Search for the cell housing the specified text and yield its [X, Y] center coordinate. 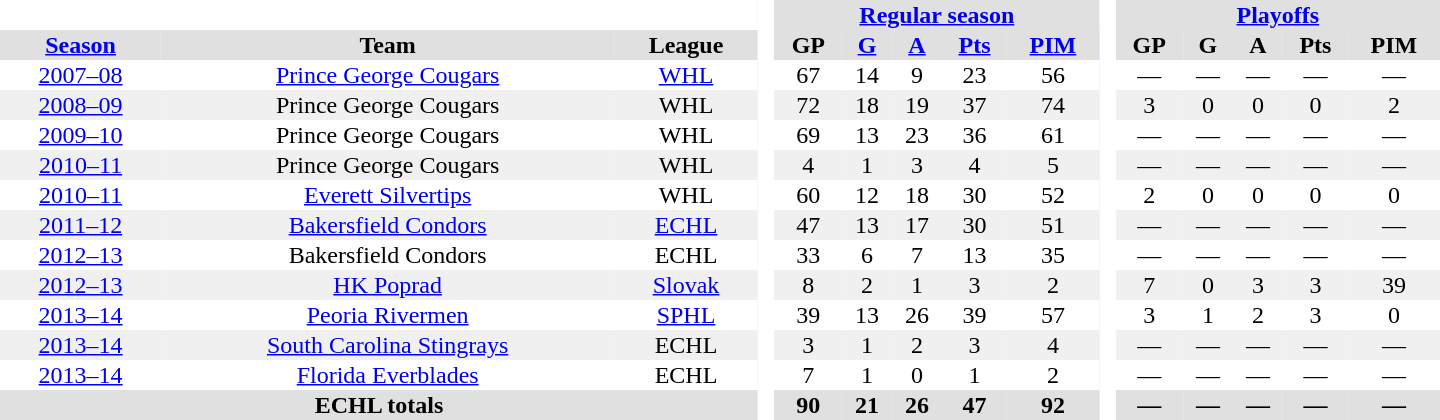
SPHL [686, 315]
Everett Silvertips [388, 195]
37 [974, 105]
Team [388, 45]
17 [917, 225]
8 [808, 285]
51 [1053, 225]
35 [1053, 255]
74 [1053, 105]
Slovak [686, 285]
5 [1053, 165]
2009–10 [80, 135]
21 [867, 405]
League [686, 45]
60 [808, 195]
52 [1053, 195]
2007–08 [80, 75]
67 [808, 75]
6 [867, 255]
Playoffs [1278, 15]
9 [917, 75]
57 [1053, 315]
ECHL totals [379, 405]
92 [1053, 405]
33 [808, 255]
14 [867, 75]
HK Poprad [388, 285]
72 [808, 105]
2008–09 [80, 105]
South Carolina Stingrays [388, 345]
90 [808, 405]
61 [1053, 135]
56 [1053, 75]
2011–12 [80, 225]
Season [80, 45]
Peoria Rivermen [388, 315]
36 [974, 135]
12 [867, 195]
69 [808, 135]
19 [917, 105]
Florida Everblades [388, 375]
Regular season [937, 15]
